Find where the given text appears and provide that cell's center as [X, Y] coordinate. 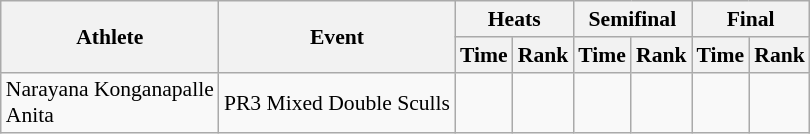
Heats [514, 19]
PR3 Mixed Double Sculls [337, 102]
Event [337, 36]
Narayana KonganapalleAnita [110, 102]
Semifinal [632, 19]
Athlete [110, 36]
Final [751, 19]
